Pinpoint the cell where the given text exists, returning its [x, y] midpoint coordinate. 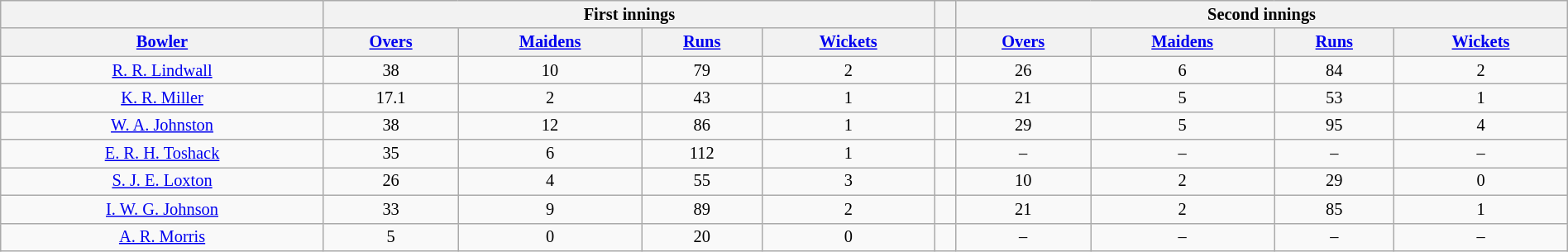
43 [701, 97]
84 [1335, 70]
Second innings [1262, 14]
86 [701, 126]
12 [550, 126]
95 [1335, 126]
9 [550, 209]
35 [390, 154]
Bowler [162, 42]
33 [390, 209]
W. A. Johnston [162, 126]
First innings [629, 14]
K. R. Miller [162, 97]
20 [701, 237]
55 [701, 181]
S. J. E. Loxton [162, 181]
17.1 [390, 97]
A. R. Morris [162, 237]
85 [1335, 209]
79 [701, 70]
53 [1335, 97]
I. W. G. Johnson [162, 209]
112 [701, 154]
89 [701, 209]
3 [849, 181]
E. R. H. Toshack [162, 154]
R. R. Lindwall [162, 70]
